For the text-containing cell, return its midpoint in [x, y] coordinate format. 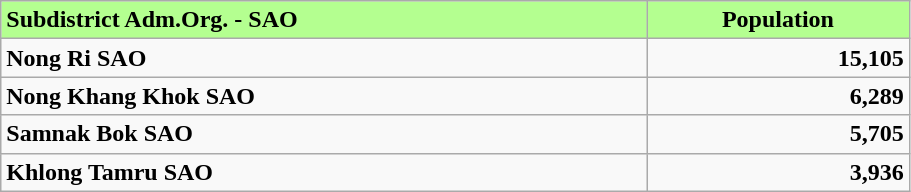
Khlong Tamru SAO [324, 172]
Nong Ri SAO [324, 58]
15,105 [778, 58]
Population [778, 20]
3,936 [778, 172]
Nong Khang Khok SAO [324, 96]
Subdistrict Adm.Org. - SAO [324, 20]
Samnak Bok SAO [324, 134]
6,289 [778, 96]
5,705 [778, 134]
